Return (X, Y) of the center of cell containing provided text 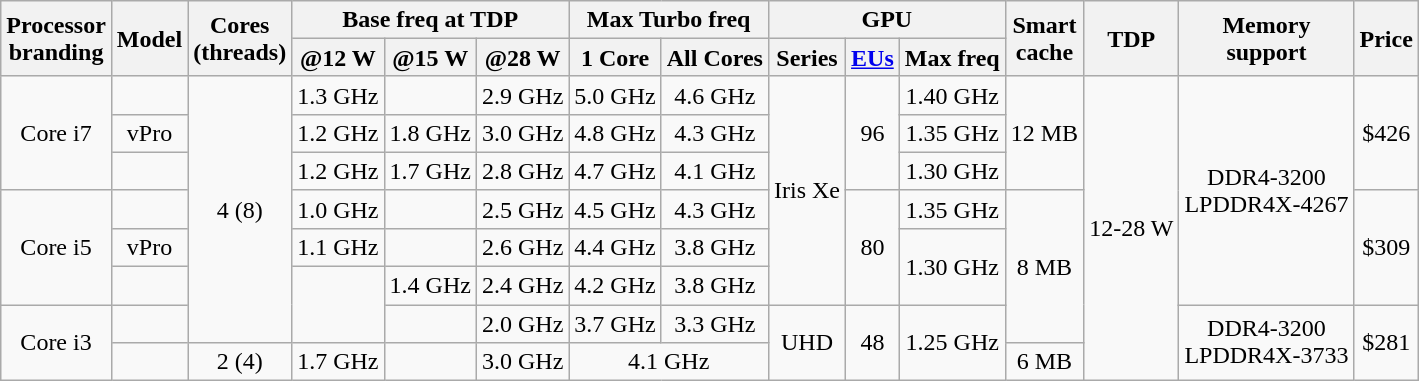
Max Turbo freq (669, 20)
4.8 GHz (615, 133)
Price (1386, 39)
$309 (1386, 247)
2.4 GHz (522, 286)
TDP (1132, 39)
Iris Xe (806, 190)
4 (8) (240, 209)
4.7 GHz (615, 171)
4.2 GHz (615, 286)
4.5 GHz (615, 209)
1.8 GHz (430, 133)
EUs (873, 58)
1.25 GHz (952, 343)
3.3 GHz (714, 324)
1 Core (615, 58)
GPU (886, 20)
12-28 W (1132, 228)
All Cores (714, 58)
Base freq at TDP (430, 20)
@28 W (522, 58)
4.4 GHz (615, 248)
Processorbranding (56, 39)
2.0 GHz (522, 324)
$281 (1386, 343)
DDR4-3200LPDDR4X-4267 (1266, 190)
@12 W (338, 58)
12 MB (1044, 133)
2.6 GHz (522, 248)
2.5 GHz (522, 209)
Core i5 (56, 247)
2.9 GHz (522, 95)
Memorysupport (1266, 39)
48 (873, 343)
$426 (1386, 133)
1.3 GHz (338, 95)
80 (873, 247)
Core i3 (56, 343)
2 (4) (240, 362)
1.40 GHz (952, 95)
3.7 GHz (615, 324)
4.6 GHz (714, 95)
1.4 GHz (430, 286)
1.1 GHz (338, 248)
DDR4-3200LPDDR4X-3733 (1266, 343)
UHD (806, 343)
96 (873, 133)
Core i7 (56, 133)
8 MB (1044, 266)
1.0 GHz (338, 209)
Max freq (952, 58)
2.8 GHz (522, 171)
Smartcache (1044, 39)
Model (149, 39)
Series (806, 58)
Cores(threads) (240, 39)
5.0 GHz (615, 95)
@15 W (430, 58)
6 MB (1044, 362)
